Extract the (X, Y) coordinate from the center of the cell holding the provided text.  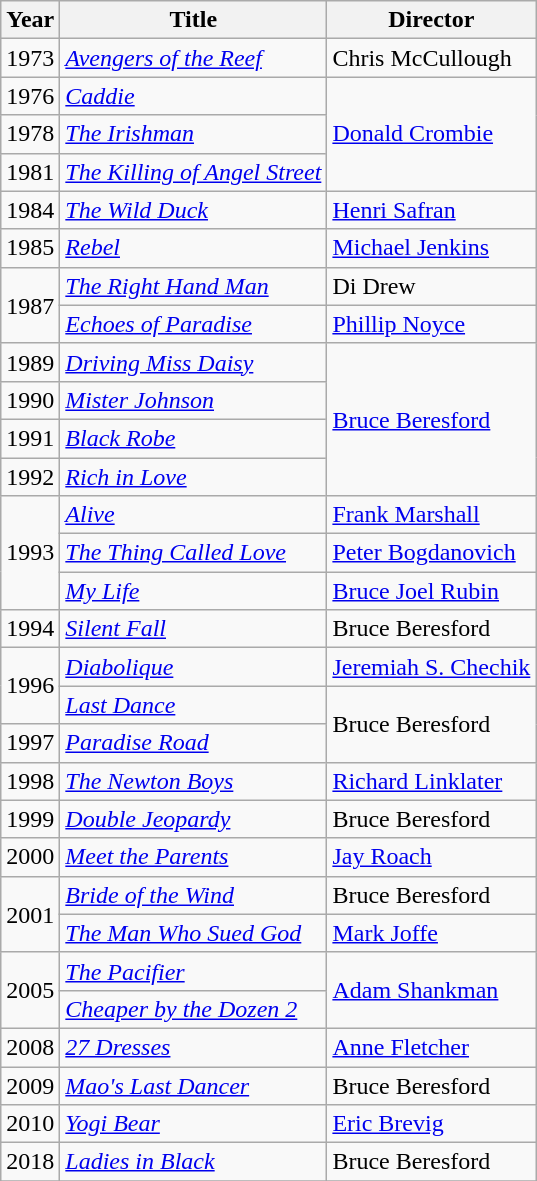
Mister Johnson (194, 400)
Yogi Bear (194, 1124)
2001 (30, 914)
2005 (30, 990)
Chris McCullough (432, 58)
1997 (30, 743)
Bride of the Wind (194, 895)
1996 (30, 686)
Richard Linklater (432, 781)
Paradise Road (194, 743)
Mao's Last Dancer (194, 1085)
Donald Crombie (432, 134)
1989 (30, 362)
Double Jeopardy (194, 819)
Bruce Joel Rubin (432, 591)
The Newton Boys (194, 781)
1973 (30, 58)
Silent Fall (194, 629)
The Killing of Angel Street (194, 172)
Anne Fletcher (432, 1047)
Meet the Parents (194, 857)
Phillip Noyce (432, 324)
1991 (30, 438)
1981 (30, 172)
Mark Joffe (432, 933)
My Life (194, 591)
Eric Brevig (432, 1124)
1999 (30, 819)
Year (30, 20)
Echoes of Paradise (194, 324)
27 Dresses (194, 1047)
1978 (30, 134)
Frank Marshall (432, 515)
Cheaper by the Dozen 2 (194, 1009)
1987 (30, 305)
1984 (30, 210)
1998 (30, 781)
Last Dance (194, 705)
Jeremiah S. Chechik (432, 667)
Rich in Love (194, 477)
2010 (30, 1124)
Henri Safran (432, 210)
Peter Bogdanovich (432, 553)
Director (432, 20)
2008 (30, 1047)
The Wild Duck (194, 210)
Alive (194, 515)
Jay Roach (432, 857)
The Irishman (194, 134)
Adam Shankman (432, 990)
Avengers of the Reef (194, 58)
The Thing Called Love (194, 553)
Caddie (194, 96)
The Man Who Sued God (194, 933)
Black Robe (194, 438)
2009 (30, 1085)
Ladies in Black (194, 1162)
1976 (30, 96)
1994 (30, 629)
The Right Hand Man (194, 286)
Driving Miss Daisy (194, 362)
Michael Jenkins (432, 248)
1985 (30, 248)
1990 (30, 400)
Di Drew (432, 286)
Title (194, 20)
1992 (30, 477)
The Pacifier (194, 971)
Diabolique (194, 667)
2000 (30, 857)
1993 (30, 553)
Rebel (194, 248)
2018 (30, 1162)
